For the text-containing cell, return its midpoint in (x, y) coordinate format. 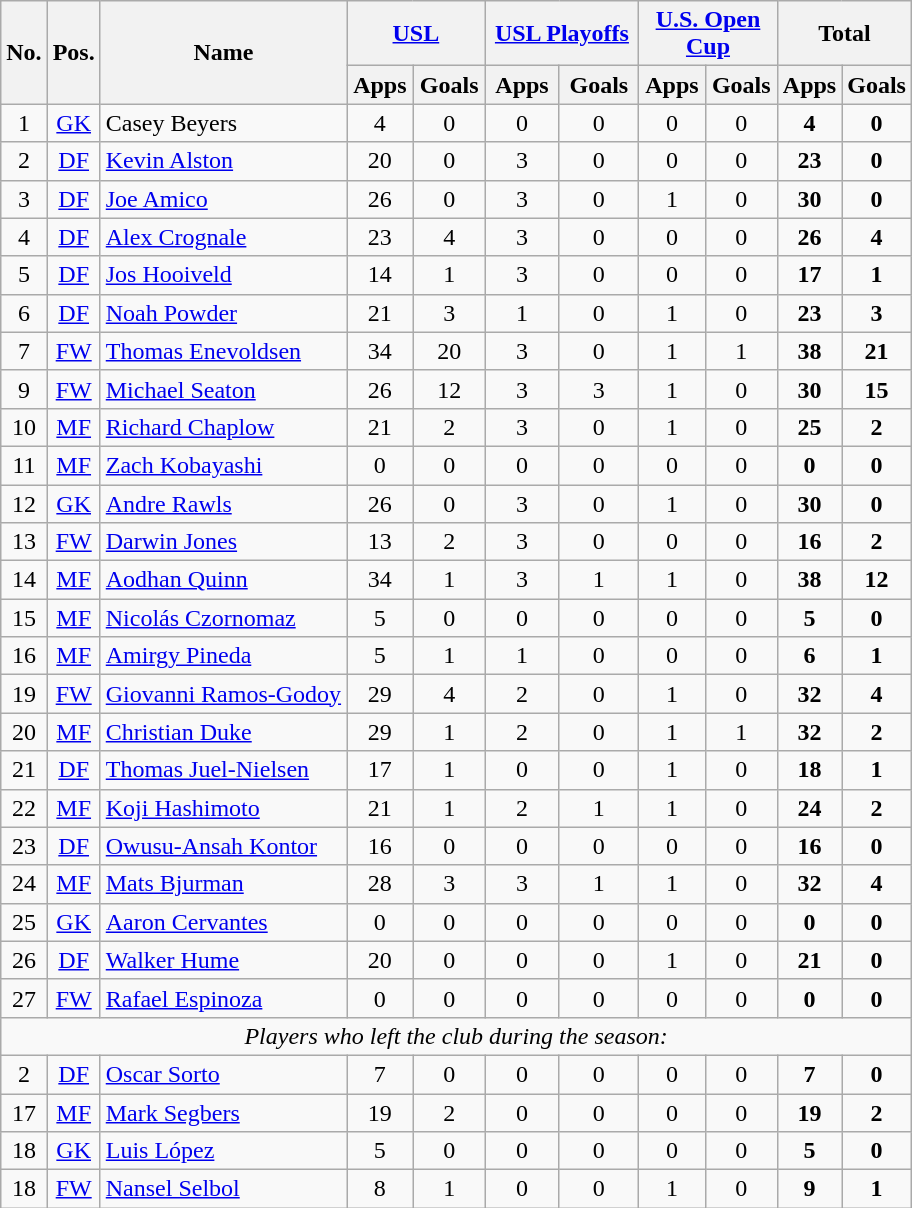
Jos Hooiveld (223, 275)
Name (223, 52)
No. (24, 52)
27 (24, 998)
Michael Seaton (223, 389)
Rafael Espinoza (223, 998)
Nicolás Czornomaz (223, 618)
Richard Chaplow (223, 427)
Mark Segbers (223, 1113)
Owusu-Ansah Kontor (223, 846)
Aaron Cervantes (223, 922)
10 (24, 427)
Total (844, 34)
Andre Rawls (223, 503)
Luis López (223, 1151)
28 (380, 884)
Christian Duke (223, 732)
USL Playoffs (562, 34)
Casey Beyers (223, 123)
Oscar Sorto (223, 1074)
Mats Bjurman (223, 884)
Joe Amico (223, 199)
Koji Hashimoto (223, 808)
Aodhan Quinn (223, 580)
U.S. Open Cup (708, 34)
Noah Powder (223, 313)
Alex Crognale (223, 237)
USL (416, 34)
Zach Kobayashi (223, 465)
8 (380, 1189)
11 (24, 465)
Walker Hume (223, 960)
Amirgy Pineda (223, 656)
22 (24, 808)
Players who left the club during the season: (456, 1036)
Pos. (74, 52)
Giovanni Ramos-Godoy (223, 694)
Thomas Juel-Nielsen (223, 770)
Thomas Enevoldsen (223, 351)
Kevin Alston (223, 161)
Darwin Jones (223, 542)
Nansel Selbol (223, 1189)
